Extract the [x, y] coordinate from the center of the cell holding the provided text.  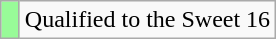
Qualified to the Sweet 16 [147, 20]
